From the cell containing the given text, extract its center point as (x, y) coordinate. 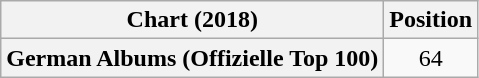
64 (431, 58)
German Albums (Offizielle Top 100) (192, 58)
Position (431, 20)
Chart (2018) (192, 20)
